Scan for the cell matching the given text and deliver its (x, y) coordinate at center. 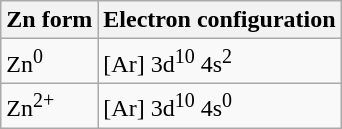
[Ar] 3d10 4s2 (220, 62)
Zn0 (50, 62)
Zn form (50, 20)
Zn2+ (50, 106)
Electron configuration (220, 20)
[Ar] 3d10 4s0 (220, 106)
